Identify which cell holds the provided text, then report its [X, Y] central coordinate. 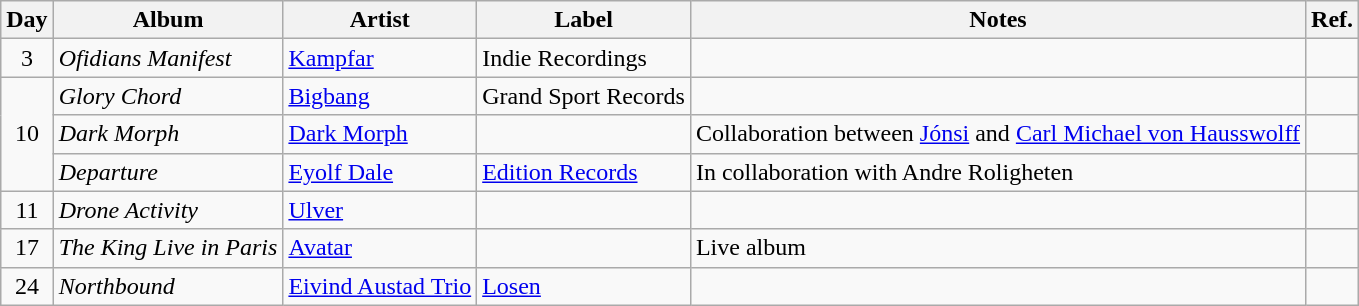
Album [168, 20]
Live album [998, 248]
Departure [168, 172]
Kampfar [380, 58]
Eyolf Dale [380, 172]
Indie Recordings [584, 58]
Bigbang [380, 96]
Edition Records [584, 172]
Notes [998, 20]
Label [584, 20]
Ref. [1332, 20]
Glory Chord [168, 96]
Drone Activity [168, 210]
Eivind Austad Trio [380, 286]
The King Live in Paris [168, 248]
Collaboration between Jónsi and Carl Michael von Hausswolff [998, 134]
Artist [380, 20]
In collaboration with Andre Roligheten [998, 172]
Day [27, 20]
Northbound [168, 286]
10 [27, 134]
24 [27, 286]
3 [27, 58]
Avatar [380, 248]
Ofidians Manifest [168, 58]
17 [27, 248]
11 [27, 210]
Grand Sport Records [584, 96]
Losen [584, 286]
Ulver [380, 210]
